Detect which cell encompasses the target text, then output its (X, Y) center coordinate. 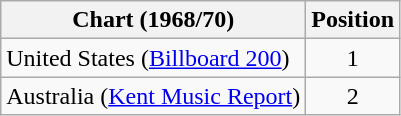
Position (353, 20)
1 (353, 58)
United States (Billboard 200) (154, 58)
Chart (1968/70) (154, 20)
Australia (Kent Music Report) (154, 96)
2 (353, 96)
